From the cell containing the given text, extract its center point as (X, Y) coordinate. 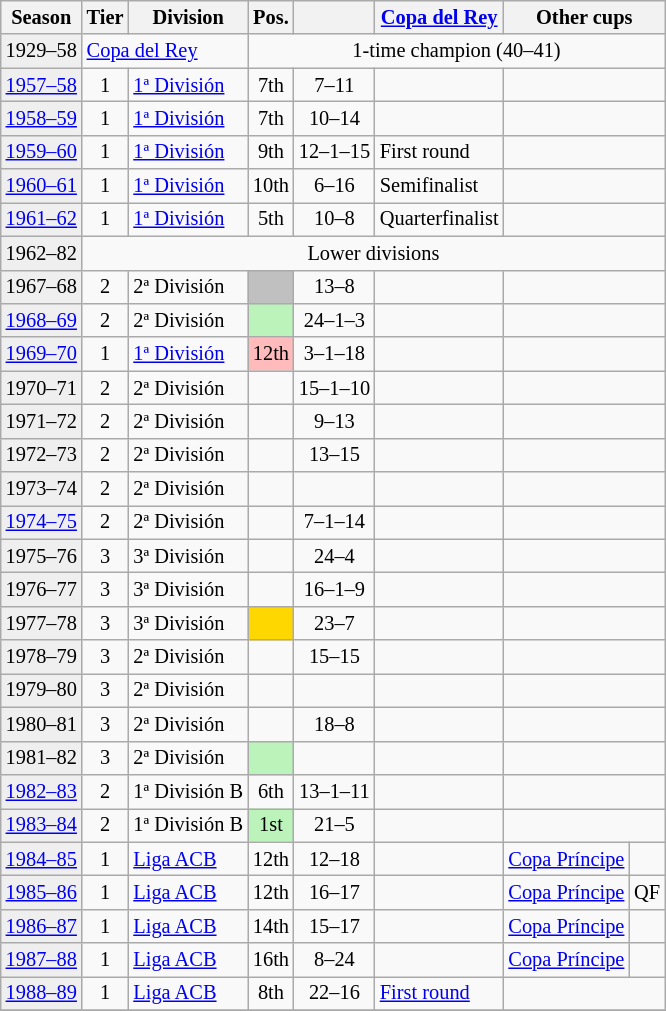
15–15 (334, 657)
1968–69 (42, 320)
1979–80 (42, 690)
22–16 (334, 993)
1974–75 (42, 522)
1972–73 (42, 455)
21–5 (334, 825)
16–17 (334, 892)
1982–83 (42, 791)
24–1–3 (334, 320)
1969–70 (42, 354)
16–1–9 (334, 589)
7–1–14 (334, 522)
7–11 (334, 85)
Semifinalist (440, 186)
1960–61 (42, 186)
1957–58 (42, 85)
10th (271, 186)
16th (271, 960)
13–1–11 (334, 791)
23–7 (334, 623)
1958–59 (42, 118)
1977–78 (42, 623)
Season (42, 17)
6–16 (334, 186)
1983–84 (42, 825)
QF (647, 892)
1-time champion (40–41) (456, 51)
Quarterfinalist (440, 219)
1929–58 (42, 51)
6th (271, 791)
1962–82 (42, 253)
1971–72 (42, 421)
1984–85 (42, 859)
8th (271, 993)
3–1–18 (334, 354)
1st (271, 825)
12–1–15 (334, 152)
1961–62 (42, 219)
Tier (106, 17)
1988–89 (42, 993)
1987–88 (42, 960)
1967–68 (42, 287)
Lower divisions (374, 253)
12–18 (334, 859)
13–15 (334, 455)
1976–77 (42, 589)
13–8 (334, 287)
8–24 (334, 960)
Division (188, 17)
Pos. (271, 17)
1986–87 (42, 926)
1970–71 (42, 388)
1975–76 (42, 556)
1959–60 (42, 152)
1980–81 (42, 724)
1981–82 (42, 758)
Other cups (584, 17)
15–1–10 (334, 388)
10–8 (334, 219)
24–4 (334, 556)
9th (271, 152)
9–13 (334, 421)
1978–79 (42, 657)
14th (271, 926)
18–8 (334, 724)
10–14 (334, 118)
1973–74 (42, 489)
1985–86 (42, 892)
15–17 (334, 926)
5th (271, 219)
